Identify which cell holds the provided text, then report its (x, y) central coordinate. 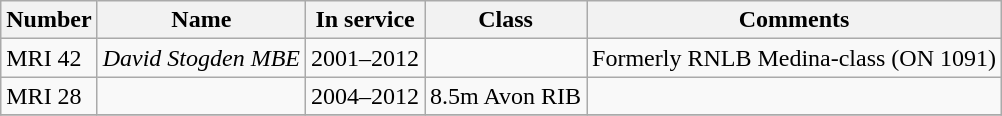
2004–2012 (366, 96)
Number (49, 20)
Name (201, 20)
8.5m Avon RIB (506, 96)
Class (506, 20)
In service (366, 20)
MRI 42 (49, 58)
David Stogden MBE (201, 58)
Formerly RNLB Medina-class (ON 1091) (794, 58)
Comments (794, 20)
MRI 28 (49, 96)
2001–2012 (366, 58)
